Search for the cell housing the specified text and yield its (X, Y) center coordinate. 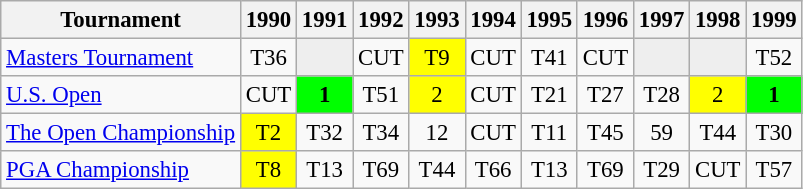
12 (437, 133)
1996 (605, 20)
1994 (493, 20)
T21 (549, 95)
Masters Tournament (121, 58)
1993 (437, 20)
Tournament (121, 20)
T9 (437, 58)
1998 (718, 20)
T41 (549, 58)
The Open Championship (121, 133)
1992 (381, 20)
1991 (325, 20)
1990 (268, 20)
T11 (549, 133)
T51 (381, 95)
1999 (774, 20)
T2 (268, 133)
T36 (268, 58)
T27 (605, 95)
T34 (381, 133)
T52 (774, 58)
T30 (774, 133)
1997 (661, 20)
59 (661, 133)
PGA Championship (121, 170)
T45 (605, 133)
U.S. Open (121, 95)
T8 (268, 170)
T28 (661, 95)
1995 (549, 20)
T57 (774, 170)
T29 (661, 170)
T32 (325, 133)
T66 (493, 170)
